From the cell containing the given text, extract its center point as (x, y) coordinate. 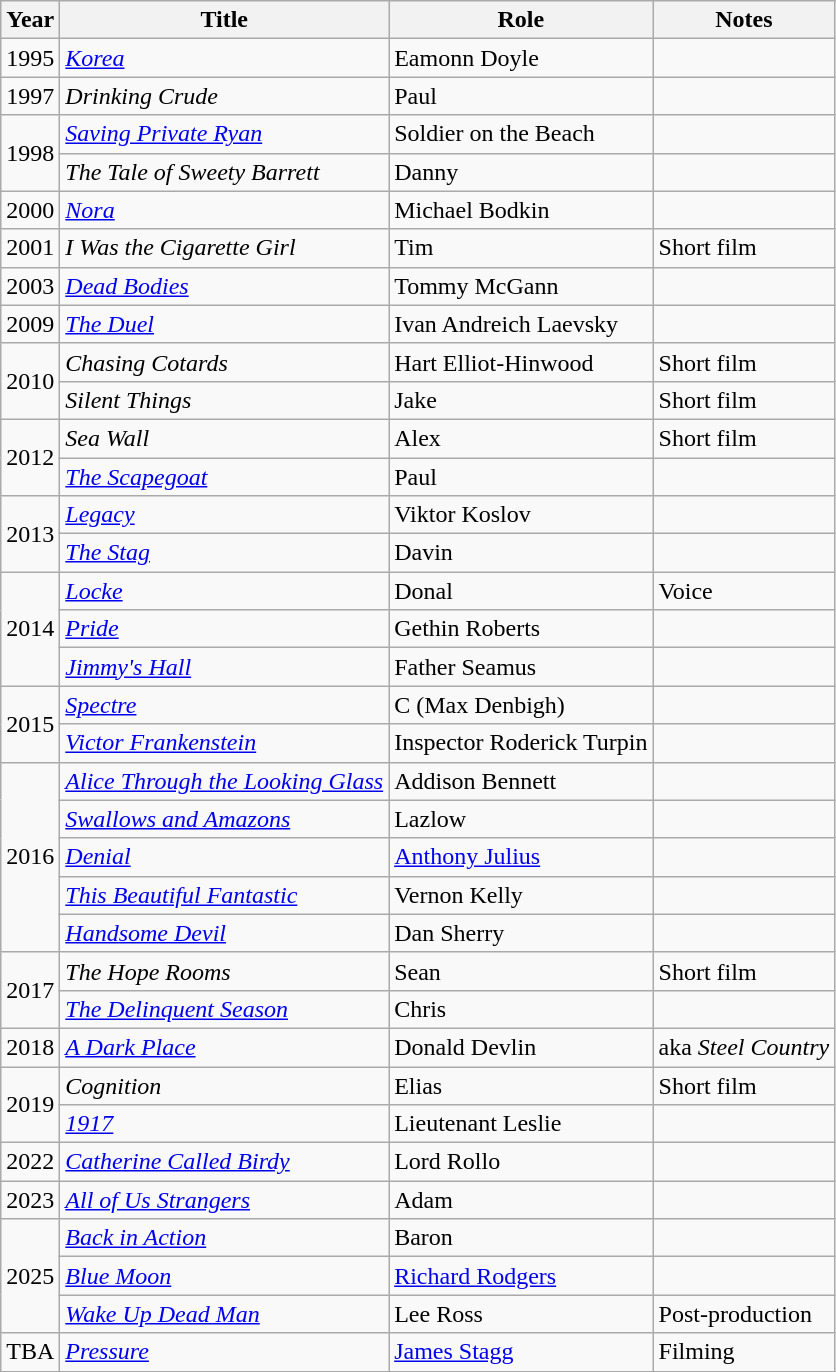
Voice (744, 591)
Jake (521, 400)
Swallows and Amazons (224, 819)
2001 (30, 248)
Tim (521, 248)
Pressure (224, 1352)
Lazlow (521, 819)
Nora (224, 210)
Viktor Koslov (521, 515)
Donal (521, 591)
Dead Bodies (224, 286)
2023 (30, 1200)
Denial (224, 857)
Vernon Kelly (521, 895)
Alice Through the Looking Glass (224, 781)
Danny (521, 172)
Chasing Cotards (224, 362)
The Delinquent Season (224, 1009)
2013 (30, 534)
Lee Ross (521, 1314)
2010 (30, 381)
2003 (30, 286)
Michael Bodkin (521, 210)
aka Steel Country (744, 1047)
I Was the Cigarette Girl (224, 248)
Drinking Crude (224, 96)
2017 (30, 990)
Post-production (744, 1314)
Richard Rodgers (521, 1276)
Jimmy's Hall (224, 667)
Cognition (224, 1085)
Notes (744, 20)
Victor Frankenstein (224, 743)
Legacy (224, 515)
The Stag (224, 553)
A Dark Place (224, 1047)
1997 (30, 96)
1998 (30, 153)
Filming (744, 1352)
Catherine Called Birdy (224, 1162)
Year (30, 20)
Pride (224, 629)
Chris (521, 1009)
2000 (30, 210)
2022 (30, 1162)
Soldier on the Beach (521, 134)
1917 (224, 1124)
Lieutenant Leslie (521, 1124)
Hart Elliot-Hinwood (521, 362)
James Stagg (521, 1352)
Role (521, 20)
Title (224, 20)
The Hope Rooms (224, 971)
Eamonn Doyle (521, 58)
2009 (30, 324)
Gethin Roberts (521, 629)
C (Max Denbigh) (521, 705)
Alex (521, 438)
Baron (521, 1238)
1995 (30, 58)
2019 (30, 1104)
2016 (30, 857)
All of Us Strangers (224, 1200)
Back in Action (224, 1238)
Blue Moon (224, 1276)
2014 (30, 629)
Ivan Andreich Laevsky (521, 324)
This Beautiful Fantastic (224, 895)
Inspector Roderick Turpin (521, 743)
Davin (521, 553)
Wake Up Dead Man (224, 1314)
Adam (521, 1200)
2015 (30, 724)
Tommy McGann (521, 286)
Locke (224, 591)
The Scapegoat (224, 477)
TBA (30, 1352)
The Tale of Sweety Barrett (224, 172)
Saving Private Ryan (224, 134)
Silent Things (224, 400)
Spectre (224, 705)
Lord Rollo (521, 1162)
Addison Bennett (521, 781)
Elias (521, 1085)
Handsome Devil (224, 933)
The Duel (224, 324)
Korea (224, 58)
2012 (30, 457)
Donald Devlin (521, 1047)
Dan Sherry (521, 933)
Anthony Julius (521, 857)
2018 (30, 1047)
2025 (30, 1276)
Sea Wall (224, 438)
Sean (521, 971)
Father Seamus (521, 667)
